Provide the [X, Y] coordinate of the cell's center where the given text is located.  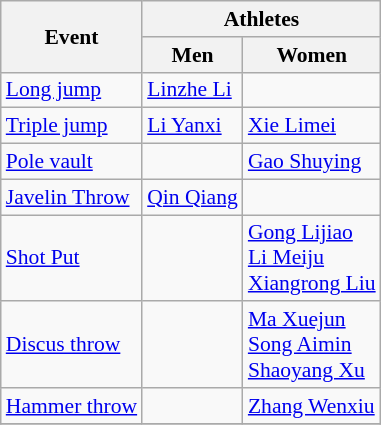
Women [312, 55]
Qin Qiang [192, 197]
Gao Shuying [312, 162]
Men [192, 55]
Event [72, 36]
Xie Limei [312, 126]
Li Yanxi [192, 126]
Shot Put [72, 258]
Triple jump [72, 126]
Ma Xuejun Song Aimin Shaoyang Xu [312, 346]
Zhang Wenxiu [312, 406]
Pole vault [72, 162]
Hammer throw [72, 406]
Linzhe Li [192, 90]
Discus throw [72, 346]
Long jump [72, 90]
Athletes [261, 19]
Gong Lijiao Li Meiju Xiangrong Liu [312, 258]
Javelin Throw [72, 197]
